Locate the cell with the specified text and output its [x, y] center coordinate. 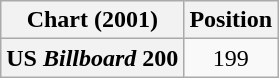
Position [231, 20]
US Billboard 200 [92, 58]
199 [231, 58]
Chart (2001) [92, 20]
